Return the [x, y] coordinate for the center point of the cell that contains the specified text.  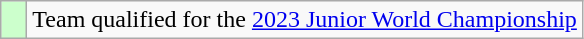
Team qualified for the 2023 Junior World Championship [305, 20]
